Capture the cell that displays the provided text and extract its [x, y] central coordinate. 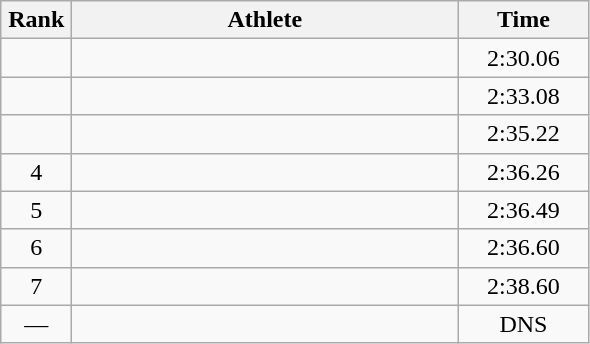
Rank [36, 20]
2:38.60 [524, 286]
2:36.26 [524, 172]
— [36, 324]
2:36.60 [524, 248]
7 [36, 286]
2:35.22 [524, 134]
2:30.06 [524, 58]
Athlete [265, 20]
2:33.08 [524, 96]
Time [524, 20]
2:36.49 [524, 210]
4 [36, 172]
6 [36, 248]
5 [36, 210]
DNS [524, 324]
